Provide the [x, y] coordinate of the cell's center where the given text is located.  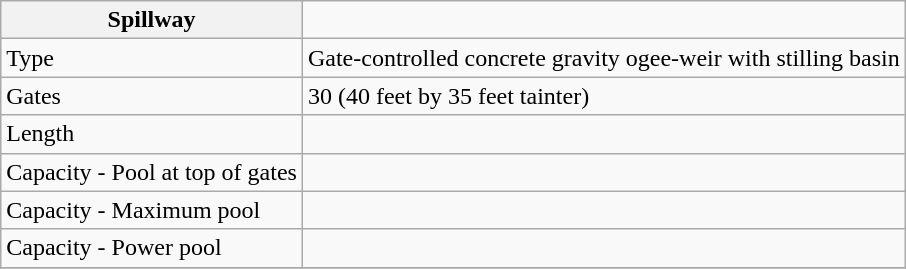
Capacity - Maximum pool [152, 210]
Capacity - Pool at top of gates [152, 172]
Capacity - Power pool [152, 248]
Type [152, 58]
Spillway [152, 20]
Gates [152, 96]
Gate-controlled concrete gravity ogee-weir with stilling basin [604, 58]
Length [152, 134]
30 (40 feet by 35 feet tainter) [604, 96]
